Return [x, y] of the center of cell containing provided text 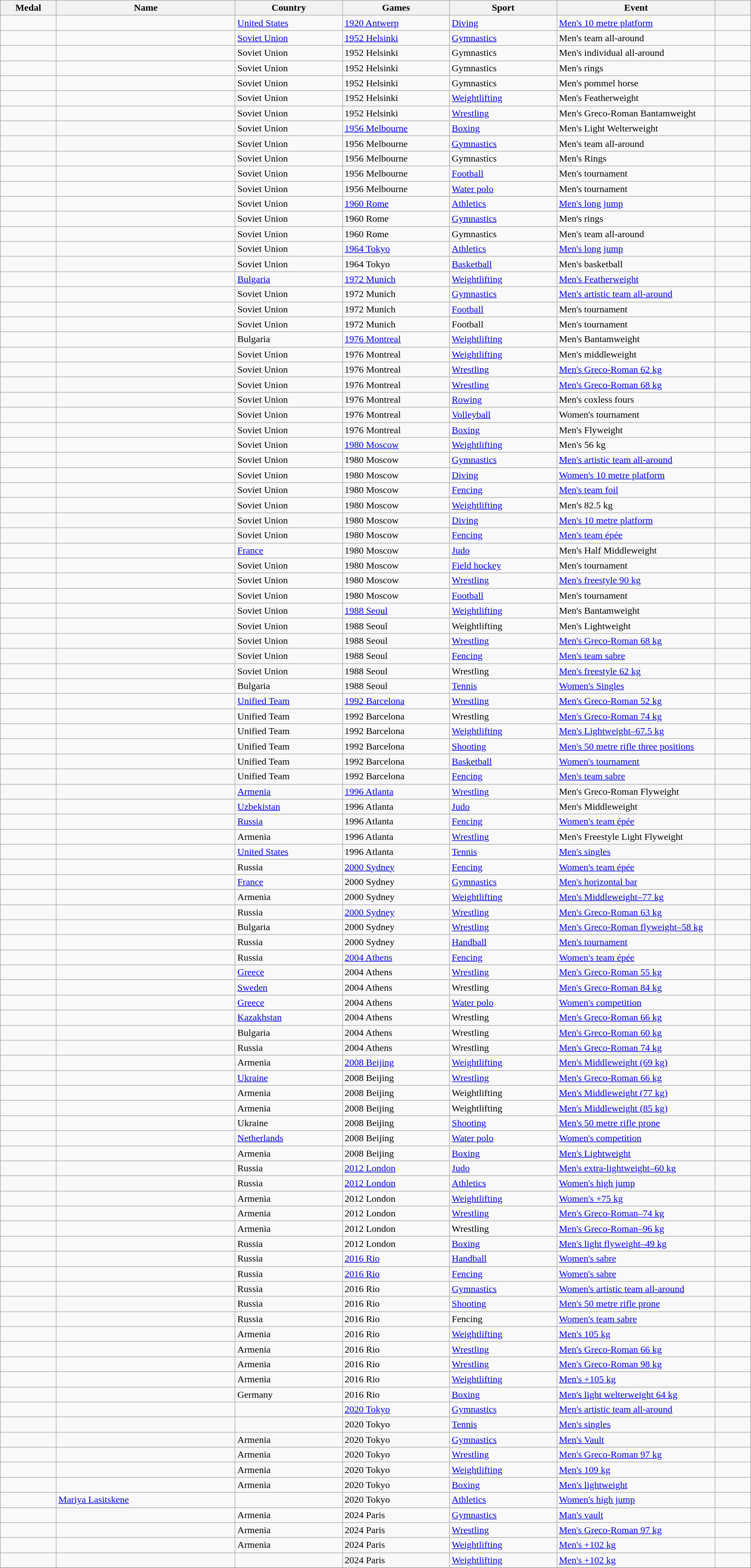
Men's Greco-Roman–74 kg [636, 1214]
Men's Vault [636, 1440]
Men's Flyweight [636, 430]
Men's 109 kg [636, 1470]
Women's 10 metre platform [636, 475]
Men's team foil [636, 490]
Men's individual all-around [636, 53]
Medal [29, 8]
Men's Middleweight (77 kg) [636, 1093]
Country [289, 8]
Men's Half Middleweight [636, 550]
Germany [289, 1394]
Men's freestyle 62 kg [636, 671]
Event [636, 8]
Men's Middleweight (85 kg) [636, 1108]
Field hockey [503, 565]
Name [146, 8]
Uzbekistan [289, 807]
Man's vault [636, 1515]
Men's Freestyle Light Flyweight [636, 837]
Men's +105 kg [636, 1379]
Men's 105 kg [636, 1334]
Men's Greco-Roman Bantamweight [636, 113]
1920 Antwerp [396, 23]
Men's 50 metre rifle three positions [636, 746]
Men's light flyweight–49 kg [636, 1244]
Sport [503, 8]
Women's team sabre [636, 1319]
Women's Singles [636, 686]
Men's light welterweight 64 kg [636, 1394]
Men's Greco-Roman 60 kg [636, 1033]
Kazakhstan [289, 1018]
Rowing [503, 400]
Men's Lightweight–67.5 kg [636, 731]
Men's Greco-Roman flyweight–58 kg [636, 927]
Men's horizontal bar [636, 882]
Men's Middleweight [636, 807]
Men's 82.5 kg [636, 505]
Women's artistic team all-around [636, 1289]
Men's freestyle 90 kg [636, 580]
Mariya Lasitskene [146, 1500]
Men's Greco-Roman 84 kg [636, 988]
Men's Middleweight (69 kg) [636, 1063]
Men's team épée [636, 535]
Men's Greco-Roman 52 kg [636, 701]
Men's Greco-Roman–96 kg [636, 1229]
Men's basketball [636, 264]
Men's Rings [636, 158]
Men's Greco-Roman Flyweight [636, 792]
Men's Greco-Roman 98 kg [636, 1364]
Men's Greco-Roman 62 kg [636, 369]
Women's +75 kg [636, 1199]
Sweden [289, 988]
Men's lightweight [636, 1485]
Men's Greco-Roman 55 kg [636, 972]
Men's extra-lightweight–60 kg [636, 1168]
Men's pommel horse [636, 83]
Netherlands [289, 1138]
Volleyball [503, 415]
Games [396, 8]
Men's Greco-Roman 63 kg [636, 912]
Men's Light Welterweight [636, 128]
Men's Middleweight–77 kg [636, 897]
Men's middleweight [636, 354]
Men's 56 kg [636, 445]
Men's coxless fours [636, 400]
